From the cell containing the given text, extract its center point as (X, Y) coordinate. 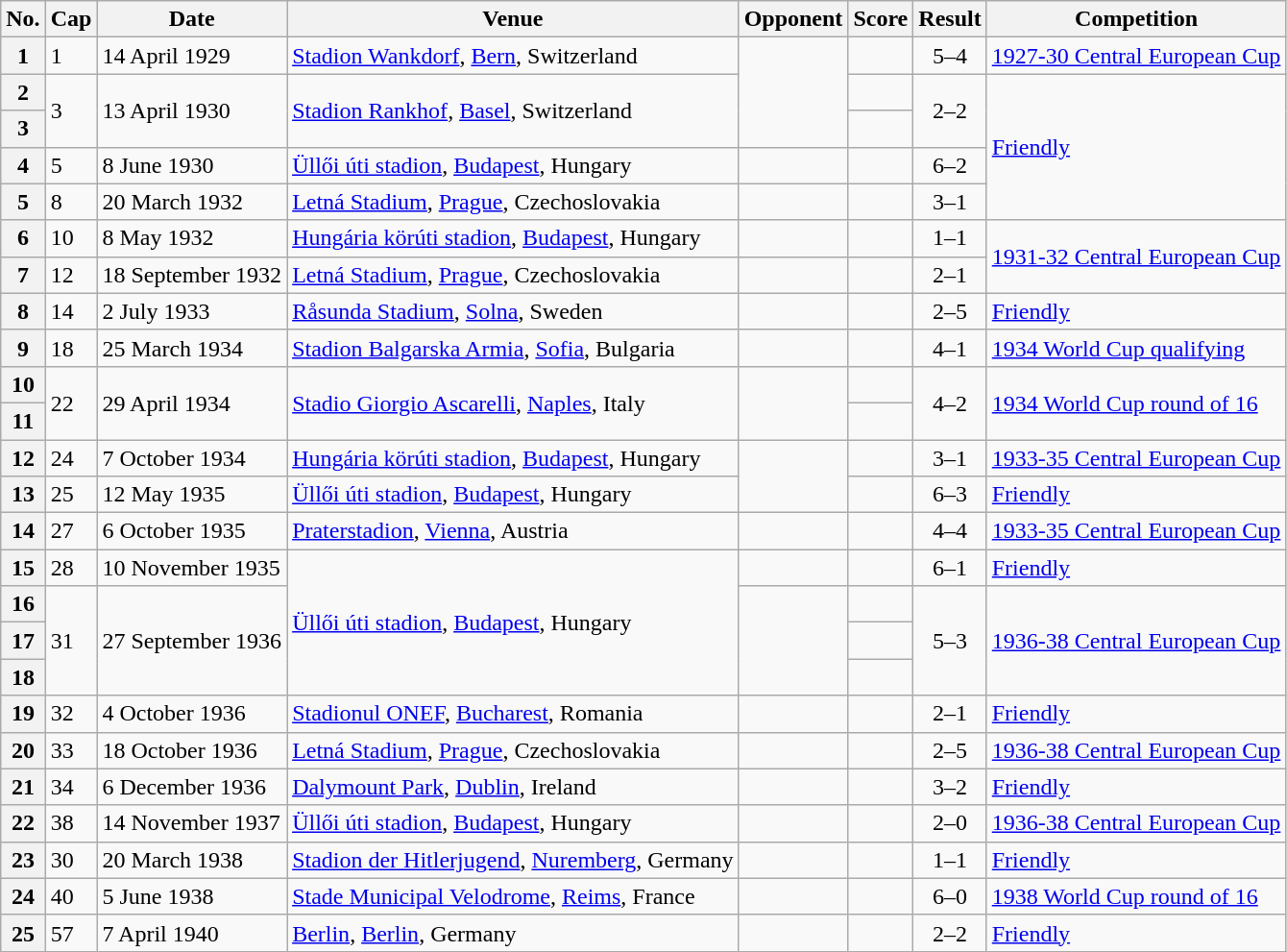
20 (23, 750)
Råsunda Stadium, Solna, Sweden (513, 311)
Cap (71, 19)
5 June 1938 (192, 896)
1934 World Cup round of 16 (1136, 403)
6 December 1936 (192, 787)
Stadion der Hitlerjugend, Nuremberg, Germany (513, 860)
Stadio Giorgio Ascarelli, Naples, Italy (513, 403)
4–4 (950, 531)
20 March 1932 (192, 202)
No. (23, 19)
40 (71, 896)
12 May 1935 (192, 495)
15 (23, 568)
18 September 1932 (192, 275)
7 April 1940 (192, 933)
14 November 1937 (192, 823)
57 (71, 933)
13 April 1930 (192, 110)
16 (23, 604)
3–2 (950, 787)
1934 World Cup qualifying (1136, 348)
Date (192, 19)
1927-30 Central European Cup (1136, 56)
29 April 1934 (192, 403)
7 (23, 275)
32 (71, 714)
34 (71, 787)
11 (23, 421)
1938 World Cup round of 16 (1136, 896)
6–0 (950, 896)
23 (23, 860)
Dalymount Park, Dublin, Ireland (513, 787)
9 (23, 348)
28 (71, 568)
33 (71, 750)
Stadion Balgarska Armia, Sofia, Bulgaria (513, 348)
2 July 1933 (192, 311)
25 March 1934 (192, 348)
5–4 (950, 56)
6–1 (950, 568)
Berlin, Berlin, Germany (513, 933)
2 (23, 92)
31 (71, 641)
4–1 (950, 348)
27 (71, 531)
Stade Municipal Velodrome, Reims, France (513, 896)
14 April 1929 (192, 56)
6–3 (950, 495)
6–2 (950, 165)
5–3 (950, 641)
Competition (1136, 19)
7 October 1934 (192, 458)
4 (23, 165)
Stadionul ONEF, Bucharest, Romania (513, 714)
Score (881, 19)
Result (950, 19)
27 September 1936 (192, 641)
4 October 1936 (192, 714)
17 (23, 641)
38 (71, 823)
13 (23, 495)
Venue (513, 19)
Stadion Rankhof, Basel, Switzerland (513, 110)
18 October 1936 (192, 750)
19 (23, 714)
2–0 (950, 823)
6 October 1935 (192, 531)
21 (23, 787)
8 May 1932 (192, 238)
10 November 1935 (192, 568)
6 (23, 238)
8 June 1930 (192, 165)
1931-32 Central European Cup (1136, 256)
Praterstadion, Vienna, Austria (513, 531)
Opponent (793, 19)
30 (71, 860)
20 March 1938 (192, 860)
Stadion Wankdorf, Bern, Switzerland (513, 56)
4–2 (950, 403)
